Detect which cell encompasses the target text, then output its [x, y] center coordinate. 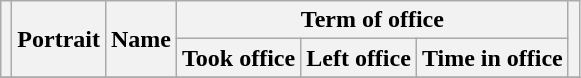
Took office [239, 58]
Time in office [492, 58]
Left office [359, 58]
Term of office [373, 20]
Portrait [59, 39]
Name [140, 39]
